Detect which cell encompasses the target text, then output its [X, Y] center coordinate. 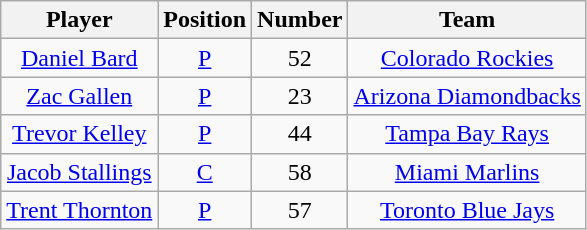
Jacob Stallings [80, 172]
Miami Marlins [467, 172]
57 [300, 210]
Player [80, 20]
Daniel Bard [80, 58]
Team [467, 20]
58 [300, 172]
Toronto Blue Jays [467, 210]
23 [300, 96]
Zac Gallen [80, 96]
Trevor Kelley [80, 134]
Number [300, 20]
C [205, 172]
Arizona Diamondbacks [467, 96]
52 [300, 58]
Trent Thornton [80, 210]
Tampa Bay Rays [467, 134]
Colorado Rockies [467, 58]
44 [300, 134]
Position [205, 20]
